Find where the given text appears and provide that cell's center as (x, y) coordinate. 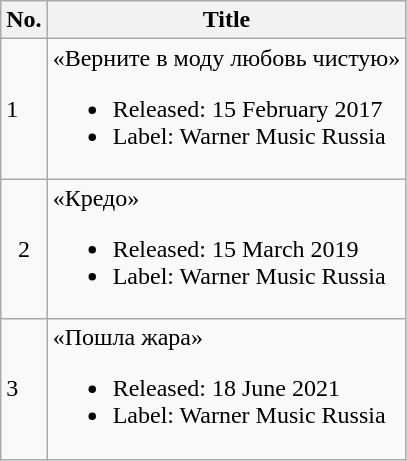
1 (24, 109)
«Верните в моду любовь чистую»Released: 15 February 2017Label: Warner Music Russia (226, 109)
«Кредо»Released: 15 March 2019Label: Warner Music Russia (226, 249)
2 (24, 249)
No. (24, 20)
«Пошла жара»Released: 18 June 2021Label: Warner Music Russia (226, 389)
Title (226, 20)
3 (24, 389)
